Provide the (x, y) coordinate of the cell's center where the given text is located.  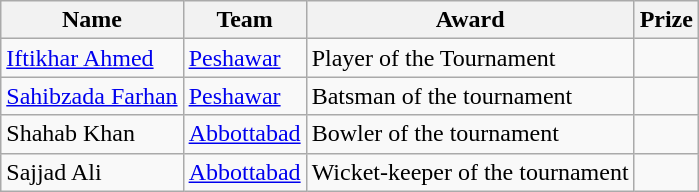
Sajjad Ali (92, 172)
Player of the Tournament (470, 58)
Prize (666, 20)
Wicket-keeper of the tournament (470, 172)
Bowler of the tournament (470, 134)
Sahibzada Farhan (92, 96)
Iftikhar Ahmed (92, 58)
Team (244, 20)
Award (470, 20)
Shahab Khan (92, 134)
Name (92, 20)
Batsman of the tournament (470, 96)
